Locate the cell with the specified text and output its [x, y] center coordinate. 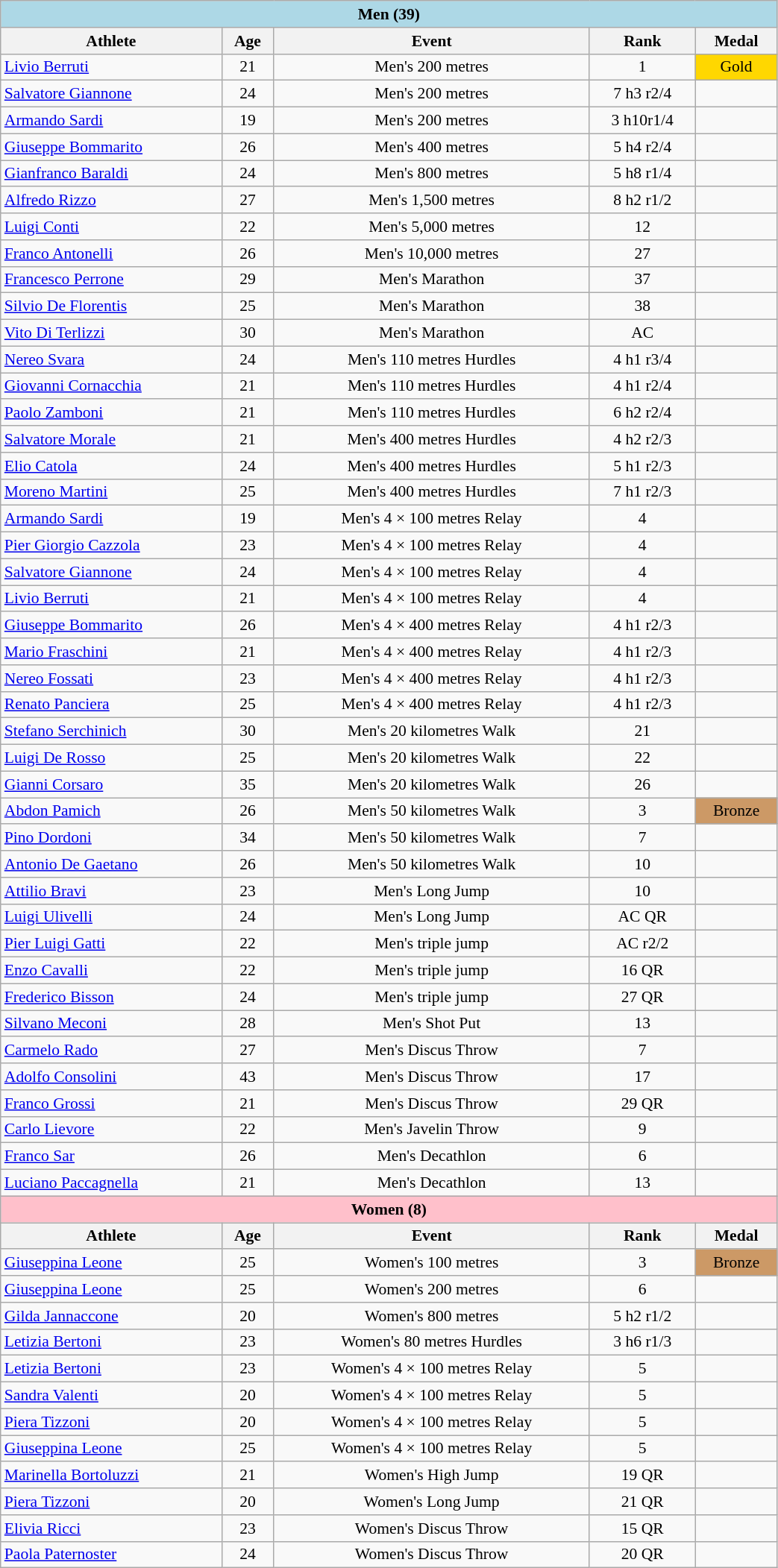
9 [642, 1130]
Men's 1,500 metres [431, 201]
Women's 800 metres [431, 1316]
Gianfranco Baraldi [111, 174]
Salvatore Morale [111, 439]
7 h1 r2/3 [642, 492]
Attilio Bravi [111, 891]
15 QR [642, 1528]
Men's 10,000 metres [431, 254]
Nereo Svara [111, 359]
Men's 5,000 metres [431, 227]
Women's 200 metres [431, 1289]
Adolfo Consolini [111, 1077]
29 QR [642, 1103]
AC r2/2 [642, 944]
Pier Luigi Gatti [111, 944]
Elio Catola [111, 466]
Luigi Conti [111, 227]
37 [642, 280]
Women's Long Jump [431, 1502]
28 [248, 1024]
19 QR [642, 1476]
3 h6 r1/3 [642, 1342]
Luciano Paccagnella [111, 1183]
29 [248, 280]
Carlo Lievore [111, 1130]
Enzo Cavalli [111, 971]
Vito Di Terlizzi [111, 333]
Moreno Martini [111, 492]
Men (39) [389, 14]
AC QR [642, 917]
Marinella Bortoluzzi [111, 1476]
Men's 400 metres [431, 147]
6 h2 r2/4 [642, 413]
Antonio De Gaetano [111, 864]
Alfredo Rizzo [111, 201]
Women's 100 metres [431, 1263]
Franco Grossi [111, 1103]
34 [248, 838]
5 h2 r1/2 [642, 1316]
5 h4 r2/4 [642, 147]
4 h1 r3/4 [642, 359]
Men's 800 metres [431, 174]
Frederico Bisson [111, 997]
Mario Fraschini [111, 652]
Nereo Fossati [111, 678]
1 [642, 67]
3 h10r1/4 [642, 121]
8 h2 r1/2 [642, 201]
AC [642, 333]
Franco Sar [111, 1156]
Renato Panciera [111, 705]
38 [642, 306]
Men's Javelin Throw [431, 1130]
Giovanni Cornacchia [111, 386]
Pino Dordoni [111, 838]
Franco Antonelli [111, 254]
5 h8 r1/4 [642, 174]
Paola Paternoster [111, 1555]
Paolo Zamboni [111, 413]
Silvio De Florentis [111, 306]
Luigi De Rosso [111, 758]
5 h1 r2/3 [642, 466]
Women's High Jump [431, 1476]
Francesco Perrone [111, 280]
Luigi Ulivelli [111, 917]
Carmelo Rado [111, 1051]
Stefano Serchinich [111, 731]
Pier Giorgio Cazzola [111, 546]
Gianni Corsaro [111, 784]
20 QR [642, 1555]
Sandra Valenti [111, 1396]
35 [248, 784]
16 QR [642, 971]
4 h2 r2/3 [642, 439]
43 [248, 1077]
17 [642, 1077]
7 h3 r2/4 [642, 94]
Women's 80 metres Hurdles [431, 1342]
Abdon Pamich [111, 811]
27 QR [642, 997]
Women (8) [389, 1209]
Men's Shot Put [431, 1024]
4 h1 r2/4 [642, 386]
12 [642, 227]
Silvano Meconi [111, 1024]
21 QR [642, 1502]
Elivia Ricci [111, 1528]
Gold [736, 67]
Gilda Jannaccone [111, 1316]
